Return [x, y] of the center of cell containing provided text 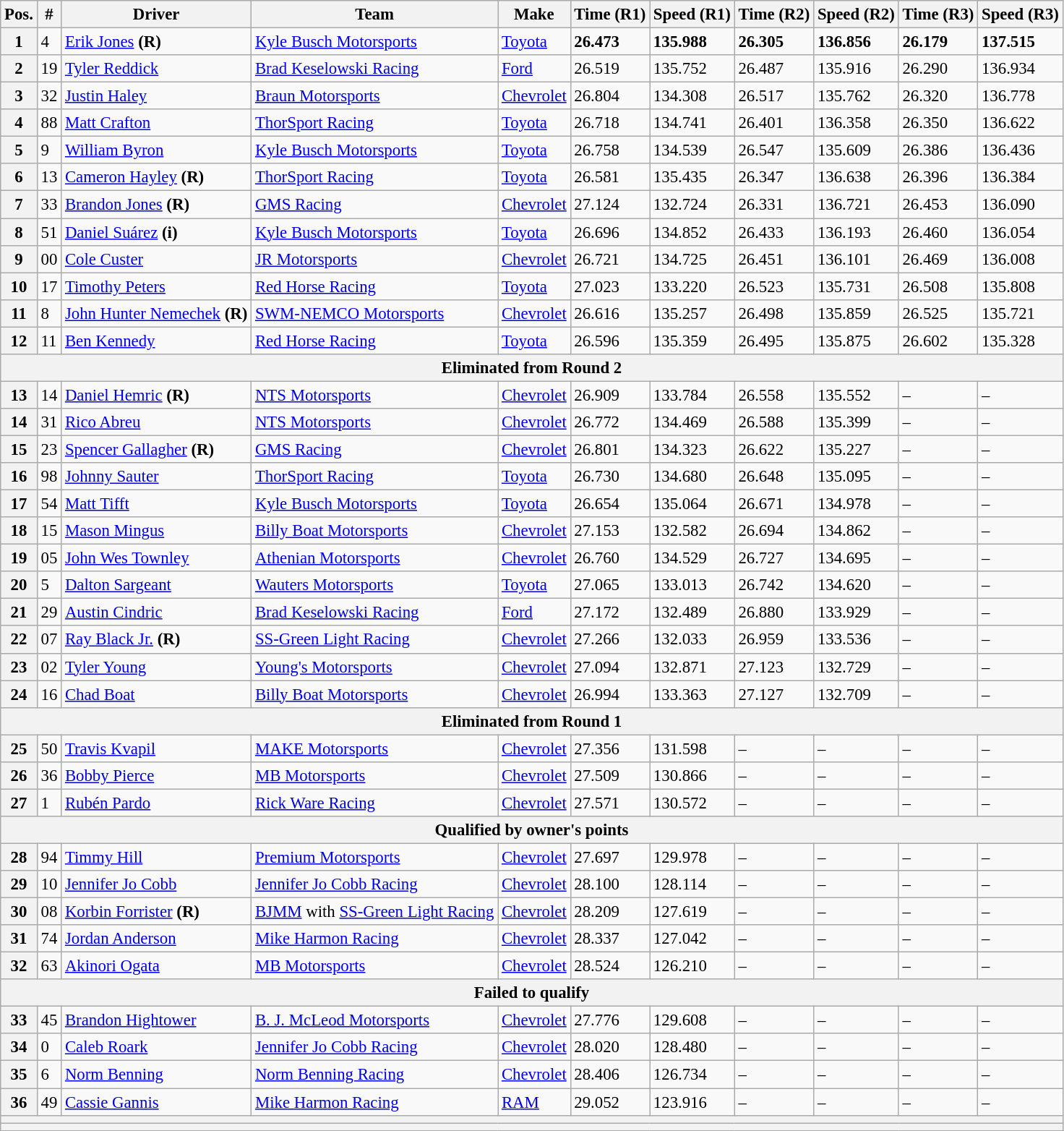
135.095 [857, 477]
John Wes Townley [156, 558]
49 [49, 1102]
Ben Kennedy [156, 341]
26.596 [610, 341]
134.862 [857, 531]
132.033 [692, 640]
Bobby Pierce [156, 776]
26.581 [610, 177]
26.469 [938, 259]
27.776 [610, 1020]
130.866 [692, 776]
JR Motorsports [374, 259]
RAM [534, 1102]
Travis Kvapil [156, 748]
29.052 [610, 1102]
27.023 [610, 286]
Failed to qualify [532, 993]
129.608 [692, 1020]
26.487 [774, 69]
Timothy Peters [156, 286]
27.123 [774, 667]
Speed (R2) [857, 14]
27.509 [610, 776]
135.359 [692, 341]
134.529 [692, 558]
26.696 [610, 232]
26.804 [610, 96]
26.622 [774, 449]
26.694 [774, 531]
98 [49, 477]
94 [49, 857]
45 [49, 1020]
12 [19, 341]
26.451 [774, 259]
Norm Benning Racing [374, 1075]
Tyler Reddick [156, 69]
134.680 [692, 477]
Eliminated from Round 2 [532, 368]
26.758 [610, 150]
134.725 [692, 259]
127.619 [692, 912]
136.778 [1021, 96]
26.305 [774, 42]
MAKE Motorsports [374, 748]
28.524 [610, 966]
136.384 [1021, 177]
132.709 [857, 694]
28.209 [610, 912]
130.572 [692, 803]
132.729 [857, 667]
126.734 [692, 1075]
132.871 [692, 667]
134.469 [692, 422]
Brandon Jones (R) [156, 205]
SWM-NEMCO Motorsports [374, 313]
26.350 [938, 123]
Timmy Hill [156, 857]
0 [49, 1048]
Rick Ware Racing [374, 803]
133.929 [857, 613]
135.435 [692, 177]
136.638 [857, 177]
134.323 [692, 449]
27.172 [610, 613]
63 [49, 966]
34 [19, 1048]
54 [49, 504]
50 [49, 748]
135.552 [857, 395]
26.588 [774, 422]
26.909 [610, 395]
26.179 [938, 42]
126.210 [692, 966]
27.153 [610, 531]
Akinori Ogata [156, 966]
Dalton Sargeant [156, 585]
26.742 [774, 585]
26.498 [774, 313]
134.620 [857, 585]
Eliminated from Round 1 [532, 721]
133.220 [692, 286]
26.760 [610, 558]
27 [19, 803]
51 [49, 232]
135.721 [1021, 313]
133.536 [857, 640]
136.008 [1021, 259]
136.721 [857, 205]
133.784 [692, 395]
Pos. [19, 14]
Cole Custer [156, 259]
2 [19, 69]
# [49, 14]
27.065 [610, 585]
27.127 [774, 694]
26.718 [610, 123]
26.519 [610, 69]
William Byron [156, 150]
136.090 [1021, 205]
134.308 [692, 96]
136.856 [857, 42]
27.094 [610, 667]
Austin Cindric [156, 613]
136.622 [1021, 123]
Team [374, 14]
Erik Jones (R) [156, 42]
135.227 [857, 449]
Young's Motorsports [374, 667]
134.852 [692, 232]
128.480 [692, 1048]
02 [49, 667]
135.988 [692, 42]
136.101 [857, 259]
Premium Motorsports [374, 857]
26.396 [938, 177]
27.124 [610, 205]
26.772 [610, 422]
Tyler Young [156, 667]
18 [19, 531]
26.331 [774, 205]
Justin Haley [156, 96]
27.356 [610, 748]
BJMM with SS-Green Light Racing [374, 912]
26.495 [774, 341]
Driver [156, 14]
135.731 [857, 286]
26.671 [774, 504]
Daniel Suárez (i) [156, 232]
26.508 [938, 286]
136.193 [857, 232]
26.525 [938, 313]
Time (R3) [938, 14]
135.328 [1021, 341]
26.547 [774, 150]
136.358 [857, 123]
26.558 [774, 395]
26.602 [938, 341]
132.582 [692, 531]
Wauters Motorsports [374, 585]
135.609 [857, 150]
00 [49, 259]
Time (R2) [774, 14]
134.978 [857, 504]
3 [19, 96]
26.347 [774, 177]
Matt Tifft [156, 504]
123.916 [692, 1102]
26.880 [774, 613]
Chad Boat [156, 694]
135.808 [1021, 286]
26.721 [610, 259]
135.399 [857, 422]
Jennifer Jo Cobb [156, 884]
Caleb Roark [156, 1048]
26.433 [774, 232]
134.741 [692, 123]
26.517 [774, 96]
28.337 [610, 939]
26.730 [610, 477]
Matt Crafton [156, 123]
127.042 [692, 939]
Johnny Sauter [156, 477]
135.859 [857, 313]
Rubén Pardo [156, 803]
21 [19, 613]
Daniel Hemric (R) [156, 395]
07 [49, 640]
Athenian Motorsports [374, 558]
129.978 [692, 857]
132.724 [692, 205]
Speed (R1) [692, 14]
133.013 [692, 585]
135.752 [692, 69]
Qualified by owner's points [532, 830]
Brandon Hightower [156, 1020]
26.801 [610, 449]
28 [19, 857]
27.697 [610, 857]
Braun Motorsports [374, 96]
88 [49, 123]
Jordan Anderson [156, 939]
28.100 [610, 884]
Norm Benning [156, 1075]
26.473 [610, 42]
Make [534, 14]
26.727 [774, 558]
Ray Black Jr. (R) [156, 640]
137.515 [1021, 42]
SS-Green Light Racing [374, 640]
Cassie Gannis [156, 1102]
135.762 [857, 96]
26.460 [938, 232]
24 [19, 694]
35 [19, 1075]
131.598 [692, 748]
Speed (R3) [1021, 14]
136.436 [1021, 150]
133.363 [692, 694]
26.648 [774, 477]
26.523 [774, 286]
26.994 [610, 694]
John Hunter Nemechek (R) [156, 313]
Korbin Forrister (R) [156, 912]
26.401 [774, 123]
22 [19, 640]
28.406 [610, 1075]
136.934 [1021, 69]
7 [19, 205]
26.290 [938, 69]
134.695 [857, 558]
132.489 [692, 613]
Spencer Gallagher (R) [156, 449]
20 [19, 585]
134.539 [692, 150]
26.959 [774, 640]
26.616 [610, 313]
27.571 [610, 803]
74 [49, 939]
Mason Mingus [156, 531]
128.114 [692, 884]
25 [19, 748]
26.320 [938, 96]
28.020 [610, 1048]
135.064 [692, 504]
B. J. McLeod Motorsports [374, 1020]
26.386 [938, 150]
05 [49, 558]
08 [49, 912]
Cameron Hayley (R) [156, 177]
Time (R1) [610, 14]
27.266 [610, 640]
135.916 [857, 69]
26.654 [610, 504]
26.453 [938, 205]
135.257 [692, 313]
26 [19, 776]
135.875 [857, 341]
Rico Abreu [156, 422]
30 [19, 912]
136.054 [1021, 232]
